Capture the cell that displays the provided text and extract its (X, Y) central coordinate. 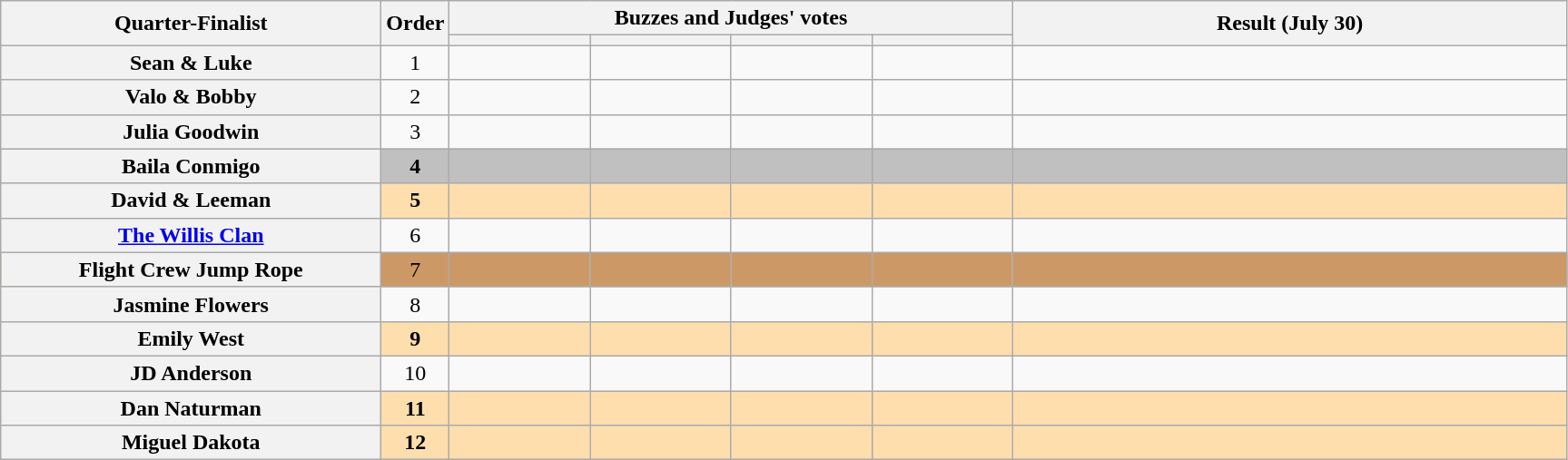
Result (July 30) (1289, 24)
Julia Goodwin (191, 132)
JD Anderson (191, 373)
8 (416, 304)
Jasmine Flowers (191, 304)
Dan Naturman (191, 407)
David & Leeman (191, 201)
5 (416, 201)
1 (416, 63)
10 (416, 373)
Baila Conmigo (191, 166)
2 (416, 97)
Emily West (191, 338)
Buzzes and Judges' votes (731, 18)
Quarter-Finalist (191, 24)
3 (416, 132)
6 (416, 235)
Flight Crew Jump Rope (191, 269)
12 (416, 443)
9 (416, 338)
11 (416, 407)
Valo & Bobby (191, 97)
4 (416, 166)
Sean & Luke (191, 63)
7 (416, 269)
Order (416, 24)
Miguel Dakota (191, 443)
The Willis Clan (191, 235)
